Determine the (x, y) coordinate at the center of the cell enclosing the given text.  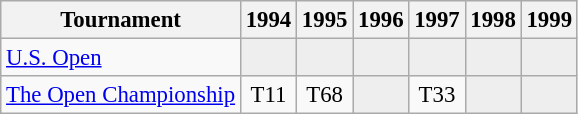
1999 (549, 20)
1996 (381, 20)
The Open Championship (121, 95)
1997 (437, 20)
U.S. Open (121, 58)
T11 (268, 95)
1995 (325, 20)
1994 (268, 20)
1998 (493, 20)
Tournament (121, 20)
T33 (437, 95)
T68 (325, 95)
